Scan for the cell matching the given text and deliver its [X, Y] coordinate at center. 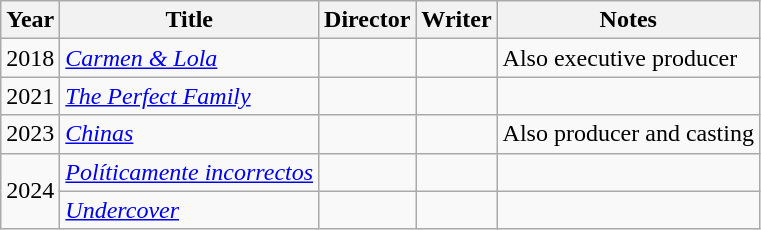
Also executive producer [628, 58]
2018 [30, 58]
Notes [628, 20]
Year [30, 20]
The Perfect Family [190, 96]
Carmen & Lola [190, 58]
Writer [456, 20]
Undercover [190, 210]
Director [368, 20]
Also producer and casting [628, 134]
Title [190, 20]
2024 [30, 191]
2021 [30, 96]
Políticamente incorrectos [190, 172]
Chinas [190, 134]
2023 [30, 134]
